Find where the given text appears and provide that cell's center as [x, y] coordinate. 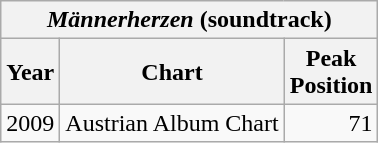
2009 [30, 123]
71 [331, 123]
Year [30, 72]
Austrian Album Chart [172, 123]
PeakPosition [331, 72]
Männerherzen (soundtrack) [190, 20]
Chart [172, 72]
